Find where the given text appears and provide that cell's center as (x, y) coordinate. 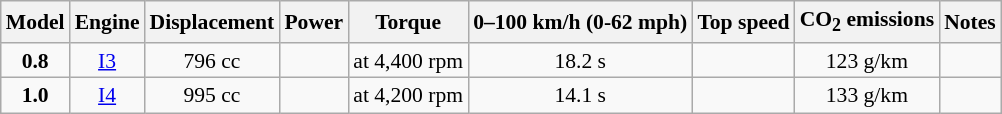
Top speed (743, 22)
18.2 s (580, 61)
at 4,200 rpm (408, 96)
Model (36, 22)
1.0 (36, 96)
at 4,400 rpm (408, 61)
I4 (108, 96)
Torque (408, 22)
Power (314, 22)
Notes (970, 22)
133 g/km (867, 96)
Engine (108, 22)
123 g/km (867, 61)
14.1 s (580, 96)
995 cc (212, 96)
0.8 (36, 61)
CO2 emissions (867, 22)
796 cc (212, 61)
Displacement (212, 22)
I3 (108, 61)
0–100 km/h (0-62 mph) (580, 22)
